Output the (X, Y) coordinate of the center of the cell containing the given text.  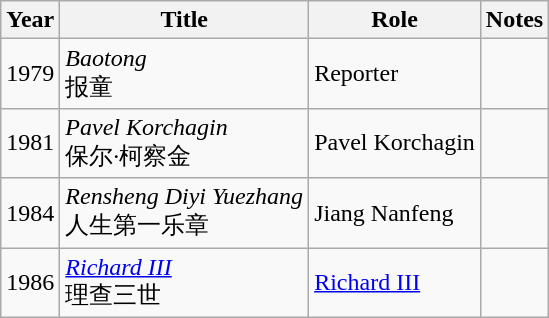
Richard III理查三世 (184, 283)
Baotong报童 (184, 74)
1986 (30, 283)
Reporter (395, 74)
Pavel Korchagin (395, 143)
Rensheng Diyi Yuezhang人生第一乐章 (184, 213)
Year (30, 20)
Title (184, 20)
Notes (514, 20)
1981 (30, 143)
1984 (30, 213)
Role (395, 20)
1979 (30, 74)
Richard III (395, 283)
Pavel Korchagin保尔·柯察金 (184, 143)
Jiang Nanfeng (395, 213)
